Return [x, y] of the center of cell containing provided text 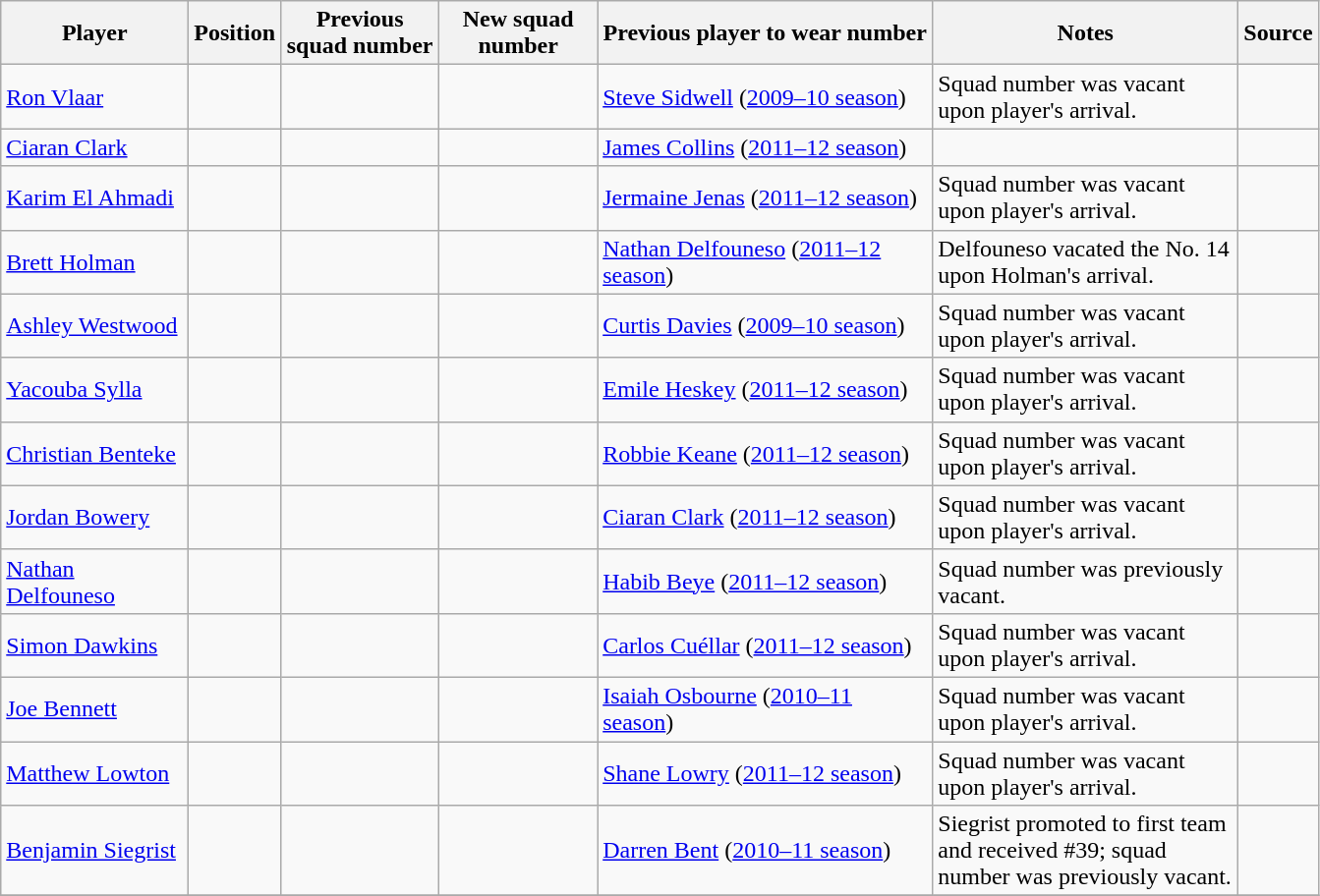
Delfouneso vacated the No. 14 upon Holman's arrival. [1085, 261]
Christian Benteke [94, 454]
Ciaran Clark (2011–12 season) [765, 517]
Habib Beye (2011–12 season) [765, 582]
Nathan Delfouneso [94, 582]
Curtis Davies (2009–10 season) [765, 326]
Matthew Lowton [94, 772]
James Collins (2011–12 season) [765, 147]
Position [235, 33]
Ron Vlaar [94, 96]
Notes [1085, 33]
Benjamin Siegrist [94, 851]
Siegrist promoted to first team and received #39; squad number was previously vacant. [1085, 851]
New squad number [519, 33]
Emile Heskey (2011–12 season) [765, 389]
Yacouba Sylla [94, 389]
Ciaran Clark [94, 147]
Isaiah Osbourne (2010–11 season) [765, 709]
Brett Holman [94, 261]
Jermaine Jenas (2011–12 season) [765, 198]
Ashley Westwood [94, 326]
Squad number was previously vacant. [1085, 582]
Carlos Cuéllar (2011–12 season) [765, 644]
Nathan Delfouneso (2011–12 season) [765, 261]
Karim El Ahmadi [94, 198]
Previous squad number [360, 33]
Source [1278, 33]
Simon Dawkins [94, 644]
Player [94, 33]
Darren Bent (2010–11 season) [765, 851]
Steve Sidwell (2009–10 season) [765, 96]
Shane Lowry (2011–12 season) [765, 772]
Previous player to wear number [765, 33]
Robbie Keane (2011–12 season) [765, 454]
Jordan Bowery [94, 517]
Joe Bennett [94, 709]
